Locate the cell with the specified text and output its [X, Y] center coordinate. 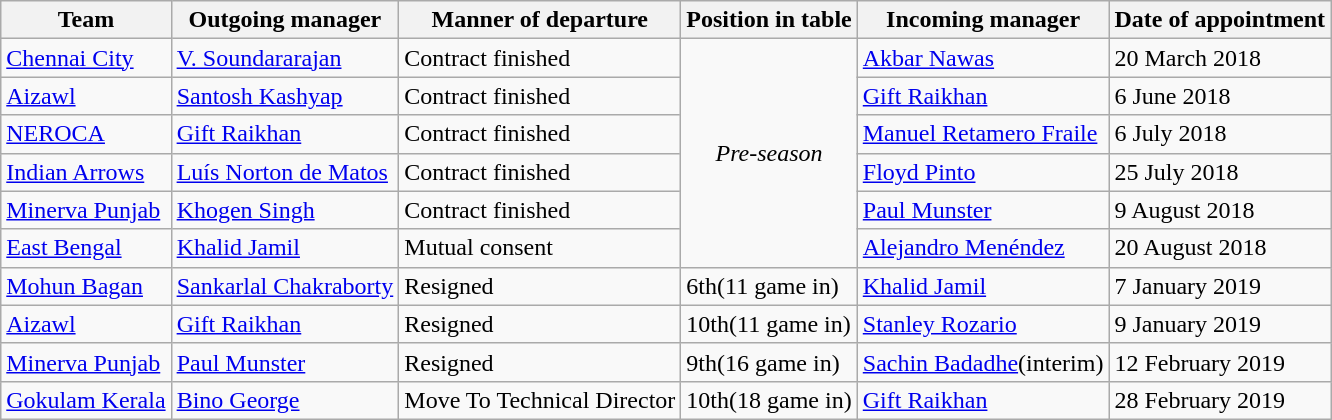
Move To Technical Director [540, 400]
Position in table [769, 20]
20 March 2018 [1220, 58]
Date of appointment [1220, 20]
Sankarlal Chakraborty [285, 286]
6 July 2018 [1220, 134]
Bino George [285, 400]
9 January 2019 [1220, 324]
10th(18 game in) [769, 400]
Chennai City [86, 58]
Mutual consent [540, 248]
Indian Arrows [86, 172]
Gokulam Kerala [86, 400]
9 August 2018 [1220, 210]
NEROCA [86, 134]
Floyd Pinto [983, 172]
28 February 2019 [1220, 400]
Alejandro Menéndez [983, 248]
Santosh Kashyap [285, 96]
10th(11 game in) [769, 324]
Outgoing manager [285, 20]
Manuel Retamero Fraile [983, 134]
Sachin Badadhe(interim) [983, 362]
Khogen Singh [285, 210]
9th(16 game in) [769, 362]
12 February 2019 [1220, 362]
Mohun Bagan [86, 286]
25 July 2018 [1220, 172]
7 January 2019 [1220, 286]
East Bengal [86, 248]
6 June 2018 [1220, 96]
20 August 2018 [1220, 248]
6th(11 game in) [769, 286]
Manner of departure [540, 20]
Luís Norton de Matos [285, 172]
Pre-season [769, 153]
Stanley Rozario [983, 324]
Akbar Nawas [983, 58]
V. Soundararajan [285, 58]
Incoming manager [983, 20]
Team [86, 20]
